Locate the cell with the specified text and output its (X, Y) center coordinate. 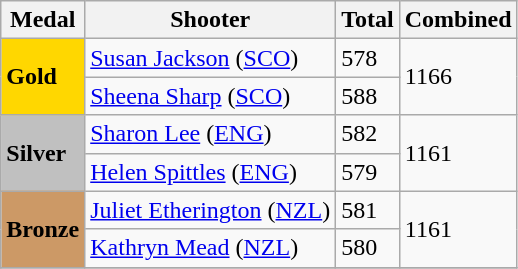
Kathryn Mead (NZL) (210, 248)
579 (368, 172)
Shooter (210, 20)
Medal (43, 20)
Combined (458, 20)
580 (368, 248)
Helen Spittles (ENG) (210, 172)
Susan Jackson (SCO) (210, 58)
Total (368, 20)
Sharon Lee (ENG) (210, 134)
588 (368, 96)
578 (368, 58)
1166 (458, 77)
Bronze (43, 229)
Sheena Sharp (SCO) (210, 96)
582 (368, 134)
Juliet Etherington (NZL) (210, 210)
Silver (43, 153)
581 (368, 210)
Gold (43, 77)
